Extract the [X, Y] coordinate from the center of the cell holding the provided text.  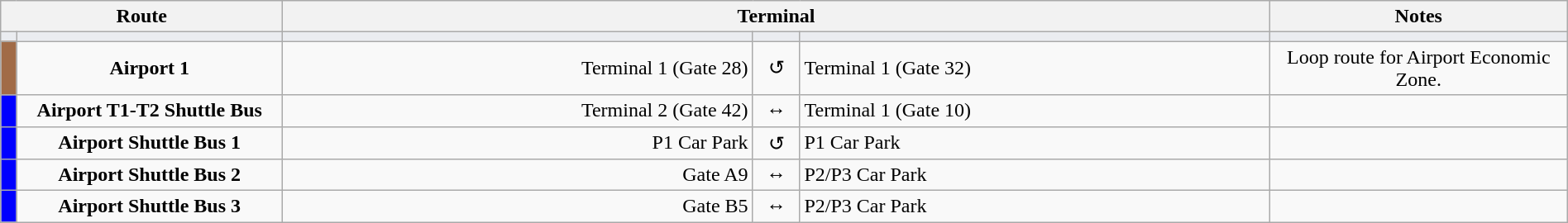
Airport Shuttle Bus 2 [150, 175]
Terminal 1 (Gate 28) [518, 68]
Airport Shuttle Bus 3 [150, 206]
Loop route for Airport Economic Zone. [1418, 68]
Terminal 2 (Gate 42) [518, 111]
Airport 1 [150, 68]
Notes [1418, 17]
Route [142, 17]
Terminal [777, 17]
Gate A9 [518, 175]
Airport T1-T2 Shuttle Bus [150, 111]
Gate B5 [518, 206]
Airport Shuttle Bus 1 [150, 143]
Terminal 1 (Gate 10) [1035, 111]
Terminal 1 (Gate 32) [1035, 68]
